From the cell containing the given text, extract its center point as [x, y] coordinate. 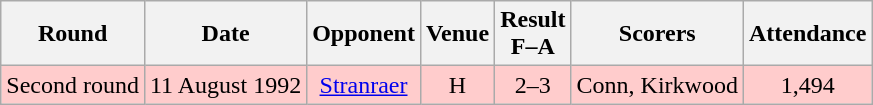
H [457, 85]
ResultF–A [533, 34]
11 August 1992 [225, 85]
Stranraer [364, 85]
Opponent [364, 34]
Venue [457, 34]
Second round [73, 85]
Date [225, 34]
1,494 [807, 85]
Round [73, 34]
2–3 [533, 85]
Scorers [657, 34]
Attendance [807, 34]
Conn, Kirkwood [657, 85]
